From the cell containing the given text, extract its center point as [X, Y] coordinate. 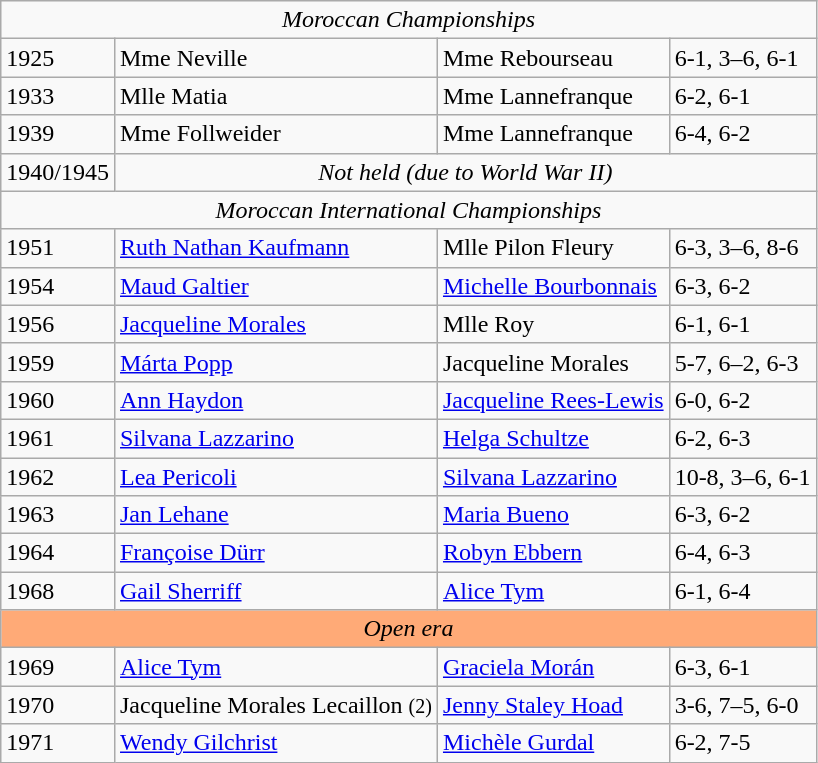
1939 [58, 134]
Mlle Pilon Fleury [553, 248]
Jan Lehane [276, 515]
10-8, 3–6, 6-1 [742, 477]
Maria Bueno [553, 515]
3-6, 7–5, 6-0 [742, 705]
1940/1945 [58, 172]
Mlle Matia [276, 96]
Wendy Gilchrist [276, 743]
Mme Follweider [276, 134]
1969 [58, 667]
6-2, 7-5 [742, 743]
Françoise Dürr [276, 553]
1964 [58, 553]
Not held (due to World War II) [465, 172]
Jacqueline Morales Lecaillon (2) [276, 705]
Michelle Bourbonnais [553, 286]
1956 [58, 324]
Robyn Ebbern [553, 553]
6-1, 6-4 [742, 591]
6-1, 6-1 [742, 324]
1951 [58, 248]
1933 [58, 96]
Helga Schultze [553, 438]
Gail Sherriff [276, 591]
1970 [58, 705]
1954 [58, 286]
Graciela Morán [553, 667]
1968 [58, 591]
6-4, 6-3 [742, 553]
Mlle Roy [553, 324]
6-3, 6-1 [742, 667]
6-4, 6-2 [742, 134]
Lea Pericoli [276, 477]
1925 [58, 58]
1971 [58, 743]
6-2, 6-1 [742, 96]
Moroccan International Championships [408, 210]
Márta Popp [276, 362]
1963 [58, 515]
5-7, 6–2, 6-3 [742, 362]
1959 [58, 362]
1960 [58, 400]
6-3, 3–6, 8-6 [742, 248]
6-2, 6-3 [742, 438]
Maud Galtier [276, 286]
1962 [58, 477]
Mme Neville [276, 58]
1961 [58, 438]
Ruth Nathan Kaufmann [276, 248]
6-1, 3–6, 6-1 [742, 58]
Jenny Staley Hoad [553, 705]
Open era [408, 629]
Moroccan Championships [408, 20]
6-0, 6-2 [742, 400]
Ann Haydon [276, 400]
Michèle Gurdal [553, 743]
Mme Rebourseau [553, 58]
Jacqueline Rees-Lewis [553, 400]
